Detect which cell encompasses the target text, then output its (x, y) center coordinate. 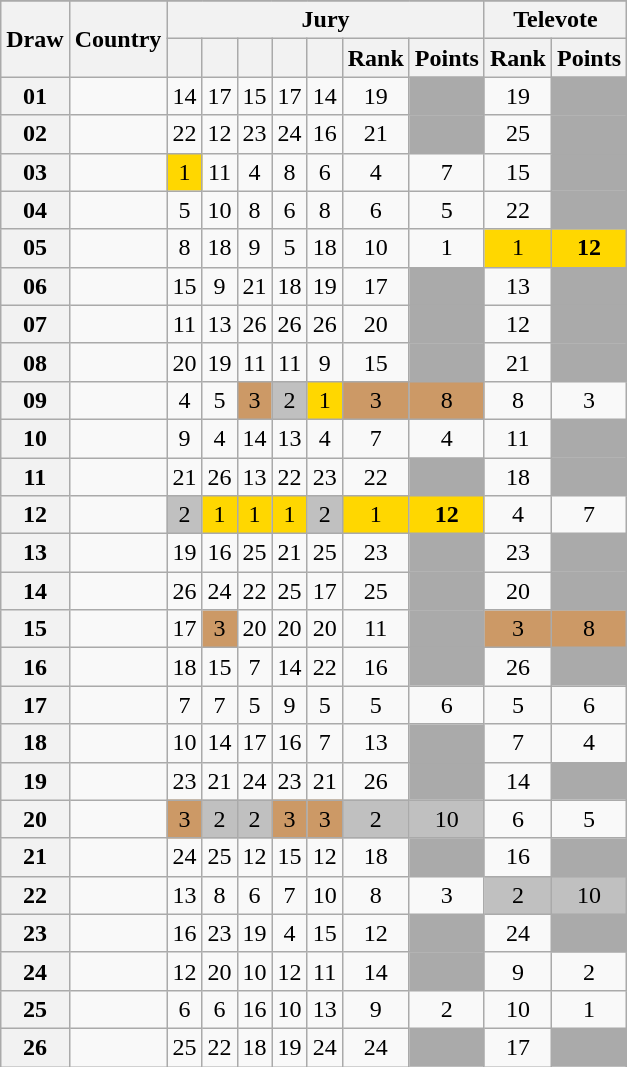
07 (35, 324)
Televote (555, 20)
Jury (326, 20)
03 (35, 172)
04 (35, 210)
Country (118, 39)
01 (35, 96)
Draw (35, 39)
09 (35, 400)
02 (35, 134)
06 (35, 286)
05 (35, 248)
08 (35, 362)
